From the cell containing the given text, extract its center point as (x, y) coordinate. 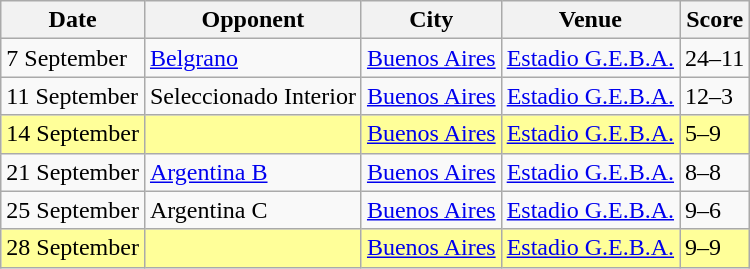
7 September (73, 58)
Venue (590, 20)
Date (73, 20)
24–11 (715, 58)
Opponent (252, 20)
21 September (73, 172)
8–8 (715, 172)
28 September (73, 248)
Score (715, 20)
25 September (73, 210)
Argentina B (252, 172)
9–6 (715, 210)
11 September (73, 96)
Seleccionado Interior (252, 96)
City (431, 20)
Belgrano (252, 58)
12–3 (715, 96)
Argentina C (252, 210)
5–9 (715, 134)
9–9 (715, 248)
14 September (73, 134)
